Search for the cell housing the specified text and yield its (x, y) center coordinate. 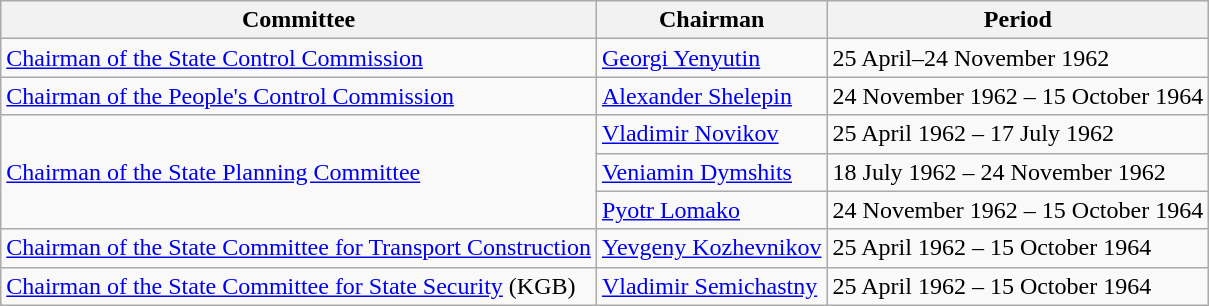
Vladimir Novikov (712, 134)
Yevgeny Kozhevnikov (712, 248)
Chairman of the State Planning Committee (299, 172)
Period (1018, 20)
Alexander Shelepin (712, 96)
Veniamin Dymshits (712, 172)
Committee (299, 20)
Chairman of the State Control Commission (299, 58)
Georgi Yenyutin (712, 58)
18 July 1962 – 24 November 1962 (1018, 172)
Chairman of the People's Control Commission (299, 96)
Chairman (712, 20)
Pyotr Lomako (712, 210)
Chairman of the State Committee for Transport Construction (299, 248)
25 April–24 November 1962 (1018, 58)
Chairman of the State Committee for State Security (KGB) (299, 286)
25 April 1962 – 17 July 1962 (1018, 134)
Vladimir Semichastny (712, 286)
